Scan for the cell matching the given text and deliver its [x, y] coordinate at center. 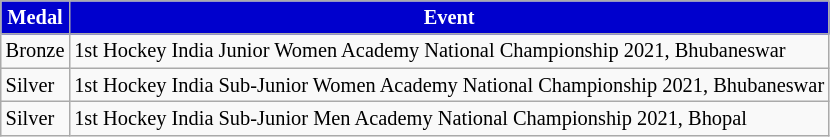
1st Hockey India Sub-Junior Men Academy National Championship 2021, Bhopal [449, 118]
1st Hockey India Junior Women Academy National Championship 2021, Bhubaneswar [449, 51]
Medal [36, 17]
Event [449, 17]
1st Hockey India Sub-Junior Women Academy National Championship 2021, Bhubaneswar [449, 85]
Bronze [36, 51]
